Output the (x, y) coordinate of the center of the cell containing the given text.  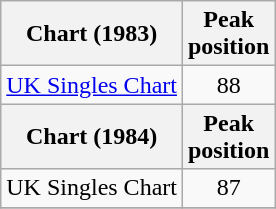
Chart (1983) (92, 34)
87 (228, 188)
Chart (1984) (92, 136)
88 (228, 85)
